For the text-containing cell, return its midpoint in [X, Y] coordinate format. 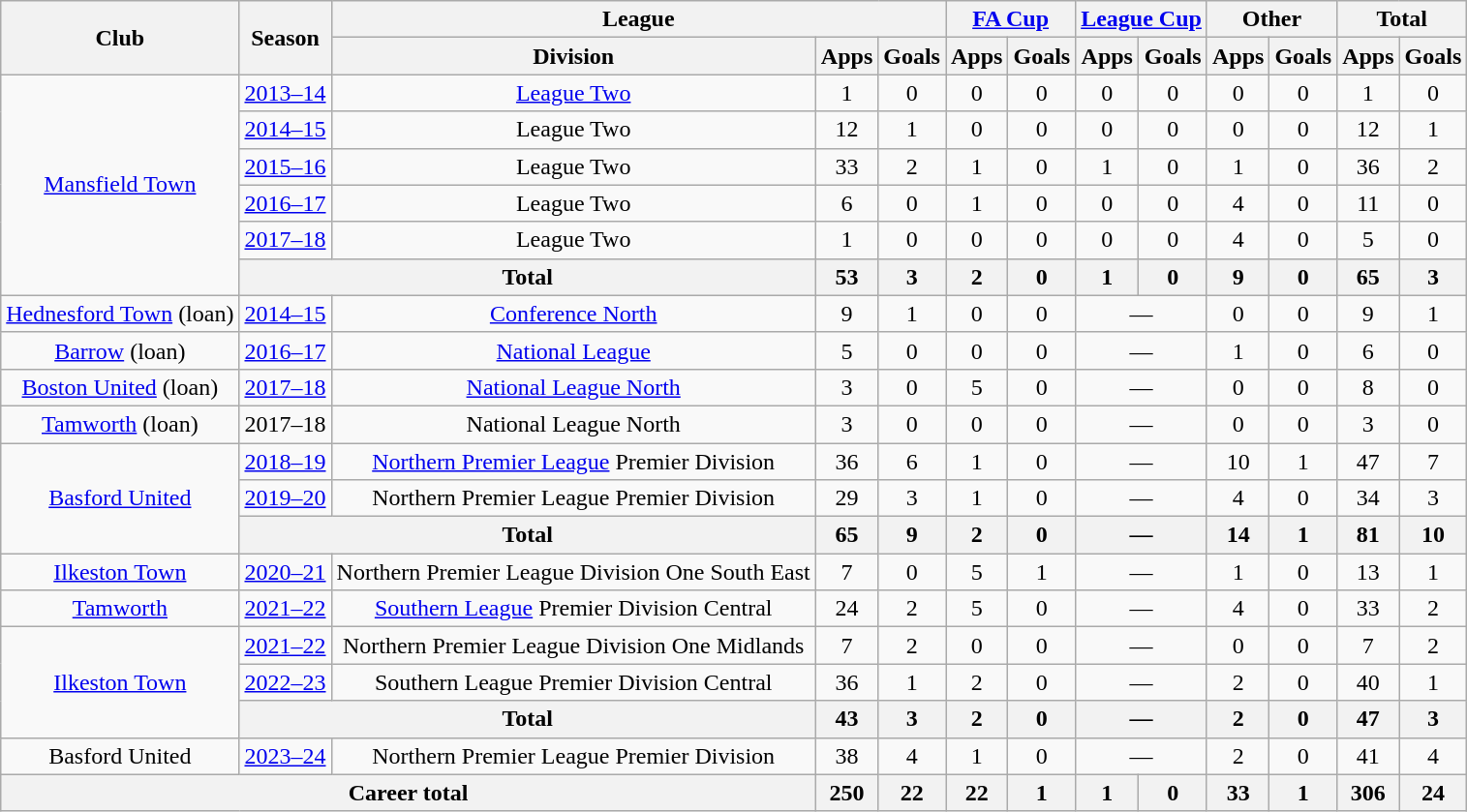
League Cup [1142, 19]
306 [1368, 793]
11 [1368, 203]
34 [1368, 498]
Career total [409, 793]
41 [1368, 756]
Season [285, 38]
Boston United (loan) [120, 387]
38 [846, 756]
FA Cup [1010, 19]
Division [573, 56]
2015–16 [285, 166]
Barrow (loan) [120, 350]
2020–21 [285, 572]
2013–14 [285, 93]
Northern Premier League Division One Midlands [573, 646]
Conference North [573, 314]
Hednesford Town (loan) [120, 314]
81 [1368, 535]
National League [573, 350]
43 [846, 719]
53 [846, 277]
40 [1368, 682]
2018–19 [285, 462]
29 [846, 498]
League [638, 19]
Northern Premier League Division One South East [573, 572]
14 [1238, 535]
2023–24 [285, 756]
Club [120, 38]
Mansfield Town [120, 185]
8 [1368, 387]
2022–23 [285, 682]
Tamworth (loan) [120, 424]
2019–20 [285, 498]
Other [1271, 19]
250 [846, 793]
Tamworth [120, 609]
13 [1368, 572]
